Extract the (x, y) coordinate from the center of the cell holding the provided text.  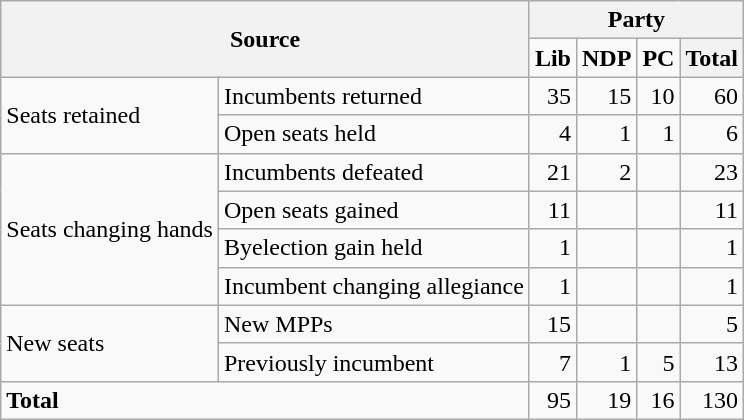
16 (658, 400)
7 (552, 362)
21 (552, 172)
Incumbent changing allegiance (374, 286)
Open seats held (374, 134)
NDP (606, 58)
13 (712, 362)
4 (552, 134)
Open seats gained (374, 210)
35 (552, 96)
New seats (110, 343)
Incumbents returned (374, 96)
Previously incumbent (374, 362)
60 (712, 96)
Seats retained (110, 115)
Seats changing hands (110, 229)
23 (712, 172)
Incumbents defeated (374, 172)
Party (636, 20)
130 (712, 400)
19 (606, 400)
Source (266, 39)
95 (552, 400)
10 (658, 96)
Byelection gain held (374, 248)
6 (712, 134)
Lib (552, 58)
New MPPs (374, 324)
PC (658, 58)
2 (606, 172)
